Provide the [X, Y] coordinate of the cell's center where the given text is located.  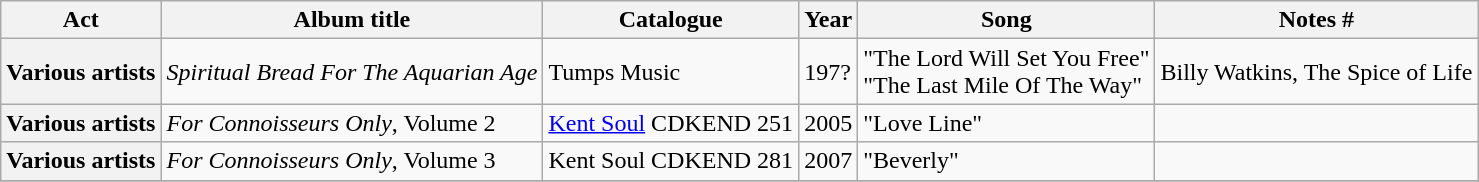
Catalogue [671, 20]
Kent Soul CDKEND 251 [671, 123]
"The Lord Will Set You Free""The Last Mile Of The Way" [1006, 72]
Act [81, 20]
197? [828, 72]
Year [828, 20]
Notes # [1316, 20]
Billy Watkins, The Spice of Life [1316, 72]
Kent Soul CDKEND 281 [671, 161]
2005 [828, 123]
Song [1006, 20]
"Beverly" [1006, 161]
Album title [352, 20]
Tumps Music [671, 72]
Spiritual Bread For The Aquarian Age [352, 72]
For Connoisseurs Only, Volume 3 [352, 161]
"Love Line" [1006, 123]
2007 [828, 161]
For Connoisseurs Only, Volume 2 [352, 123]
